Identify which cell holds the provided text, then report its [x, y] central coordinate. 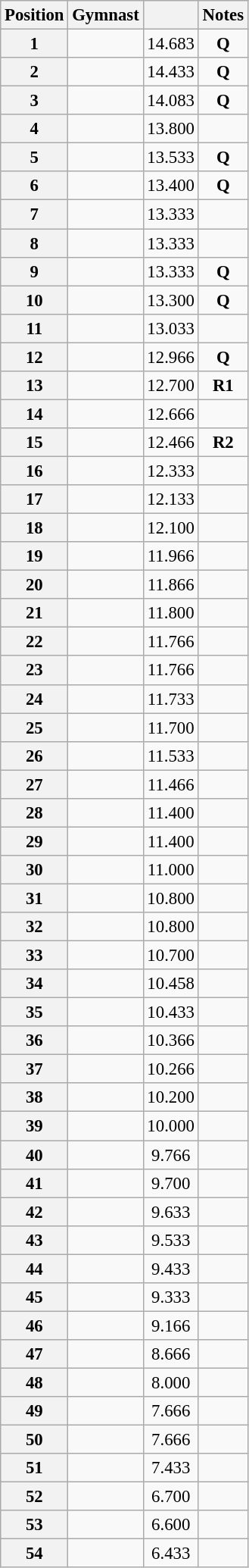
9.766 [171, 1155]
9 [35, 271]
30 [35, 870]
52 [35, 1497]
17 [35, 499]
49 [35, 1411]
13.400 [171, 186]
13.800 [171, 129]
12.133 [171, 499]
51 [35, 1468]
11.533 [171, 756]
3 [35, 101]
21 [35, 613]
14.433 [171, 72]
Position [35, 15]
40 [35, 1155]
6.433 [171, 1554]
9.700 [171, 1183]
36 [35, 1041]
14.083 [171, 101]
4 [35, 129]
16 [35, 471]
18 [35, 528]
44 [35, 1269]
35 [35, 1012]
29 [35, 841]
11.466 [171, 784]
11.966 [171, 556]
11.700 [171, 728]
1 [35, 44]
25 [35, 728]
8 [35, 243]
11 [35, 328]
45 [35, 1297]
42 [35, 1212]
38 [35, 1098]
12.700 [171, 386]
2 [35, 72]
6 [35, 186]
13.533 [171, 158]
6.600 [171, 1525]
22 [35, 642]
41 [35, 1183]
10.200 [171, 1098]
9.333 [171, 1297]
14 [35, 414]
5 [35, 158]
37 [35, 1069]
32 [35, 927]
9.533 [171, 1240]
10.366 [171, 1041]
54 [35, 1554]
14.683 [171, 44]
12.333 [171, 471]
11.733 [171, 699]
9.433 [171, 1269]
8.666 [171, 1354]
28 [35, 813]
48 [35, 1382]
12.466 [171, 443]
33 [35, 956]
47 [35, 1354]
31 [35, 898]
7 [35, 214]
43 [35, 1240]
34 [35, 984]
10.266 [171, 1069]
19 [35, 556]
24 [35, 699]
6.700 [171, 1497]
R1 [223, 386]
10 [35, 300]
53 [35, 1525]
20 [35, 585]
Notes [223, 15]
10.433 [171, 1012]
7.433 [171, 1468]
10.000 [171, 1126]
26 [35, 756]
13.300 [171, 300]
R2 [223, 443]
12.666 [171, 414]
11.800 [171, 613]
9.166 [171, 1325]
27 [35, 784]
11.000 [171, 870]
46 [35, 1325]
12 [35, 357]
9.633 [171, 1212]
23 [35, 671]
13.033 [171, 328]
10.458 [171, 984]
13 [35, 386]
Gymnast [106, 15]
10.700 [171, 956]
8.000 [171, 1382]
12.966 [171, 357]
12.100 [171, 528]
50 [35, 1440]
39 [35, 1126]
11.866 [171, 585]
15 [35, 443]
